Search for the cell housing the specified text and yield its [X, Y] center coordinate. 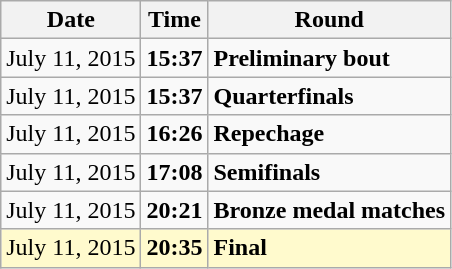
Round [330, 20]
Semifinals [330, 172]
Preliminary bout [330, 58]
Date [71, 20]
Repechage [330, 134]
20:21 [174, 210]
Time [174, 20]
17:08 [174, 172]
Final [330, 248]
20:35 [174, 248]
16:26 [174, 134]
Quarterfinals [330, 96]
Bronze medal matches [330, 210]
